Return the [X, Y] coordinate for the center point of the cell that contains the specified text.  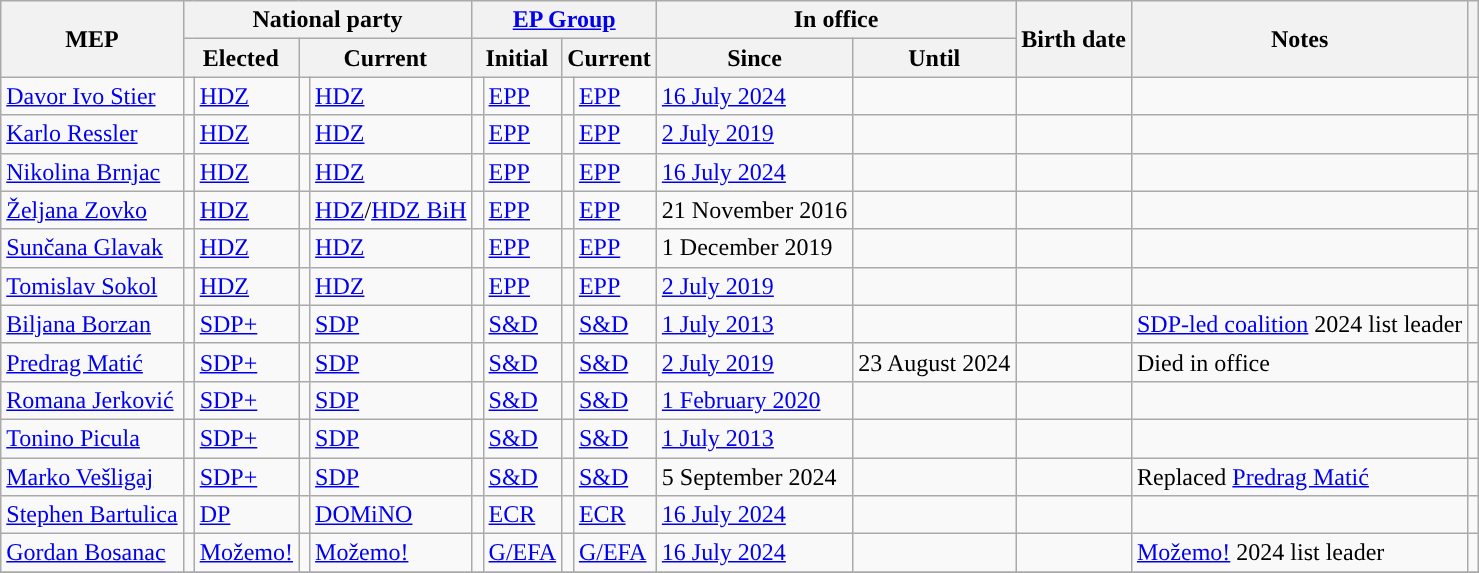
In office [836, 20]
Biljana Borzan [92, 324]
HDZ/HDZ BiH [391, 210]
1 December 2019 [754, 248]
Romana Jerković [92, 400]
National party [328, 20]
Initial [517, 58]
Možemo! 2024 list leader [1299, 553]
Tonino Picula [92, 438]
Sunčana Glavak [92, 248]
21 November 2016 [754, 210]
Davor Ivo Stier [92, 96]
SDP-led coalition 2024 list leader [1299, 324]
Karlo Ressler [92, 134]
Predrag Matić [92, 362]
Nikolina Brnjac [92, 172]
Notes [1299, 39]
MEP [92, 39]
EP Group [564, 20]
Until [934, 58]
1 February 2020 [754, 400]
Replaced Predrag Matić [1299, 477]
5 September 2024 [754, 477]
Birth date [1074, 39]
Gordan Bosanac [92, 553]
DOMiNO [391, 515]
Stephen Bartulica [92, 515]
Since [754, 58]
Died in office [1299, 362]
DP [246, 515]
Elected [240, 58]
23 August 2024 [934, 362]
Željana Zovko [92, 210]
Tomislav Sokol [92, 286]
Marko Vešligaj [92, 477]
